From the cell containing the given text, extract its center point as [x, y] coordinate. 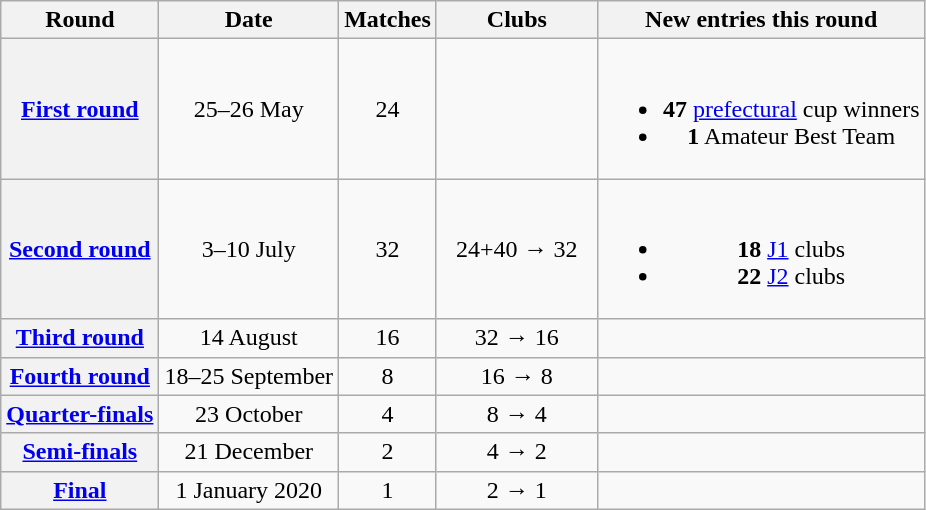
8 [388, 376]
1 January 2020 [249, 490]
Date [249, 20]
32 [388, 249]
Clubs [516, 20]
23 October [249, 414]
1 [388, 490]
47 prefectural cup winners1 Amateur Best Team [761, 109]
4 [388, 414]
2 [388, 452]
Final [80, 490]
New entries this round [761, 20]
Semi-finals [80, 452]
18 J1 clubs22 J2 clubs [761, 249]
Matches [388, 20]
3–10 July [249, 249]
16 [388, 338]
First round [80, 109]
Round [80, 20]
25–26 May [249, 109]
2 → 1 [516, 490]
Third round [80, 338]
Fourth round [80, 376]
8 → 4 [516, 414]
Second round [80, 249]
16 → 8 [516, 376]
18–25 September [249, 376]
24+40 → 32 [516, 249]
32 → 16 [516, 338]
Quarter-finals [80, 414]
24 [388, 109]
14 August [249, 338]
21 December [249, 452]
4 → 2 [516, 452]
